Capture the cell that displays the provided text and extract its (x, y) central coordinate. 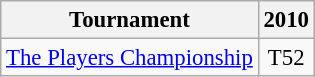
The Players Championship (130, 58)
2010 (286, 20)
T52 (286, 58)
Tournament (130, 20)
